Provide the [x, y] coordinate of the cell's center where the given text is located.  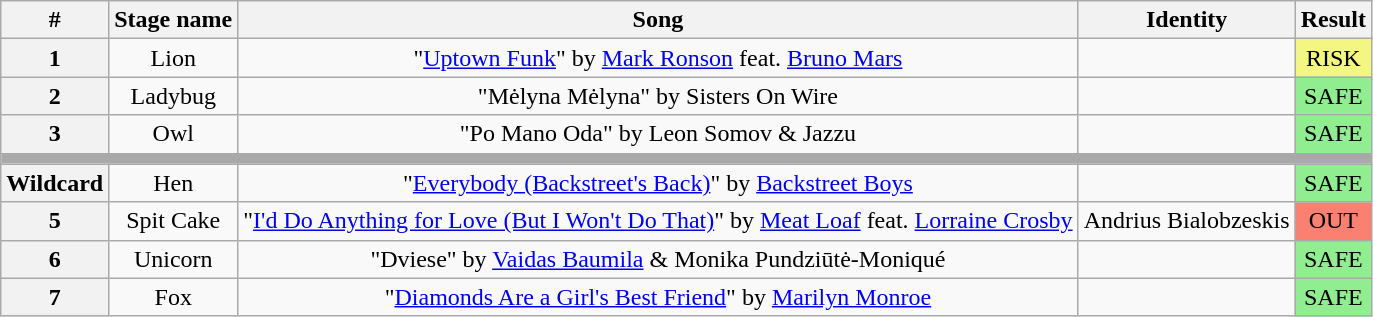
3 [55, 134]
Song [658, 20]
Wildcard [55, 183]
Lion [174, 58]
Result [1333, 20]
# [55, 20]
OUT [1333, 221]
Stage name [174, 20]
Ladybug [174, 96]
"Po Mano Oda" by Leon Somov & Jazzu [658, 134]
Owl [174, 134]
5 [55, 221]
2 [55, 96]
6 [55, 259]
7 [55, 297]
RISK [1333, 58]
Andrius Bialobzeskis [1186, 221]
"I'd Do Anything for Love (But I Won't Do That)" by Meat Loaf feat. Lorraine Crosby [658, 221]
Hen [174, 183]
Identity [1186, 20]
"Uptown Funk" by Mark Ronson feat. Bruno Mars [658, 58]
1 [55, 58]
Spit Cake [174, 221]
"Dviese" by Vaidas Baumila & Monika Pundziūtė-Moniqué [658, 259]
Unicorn [174, 259]
"Diamonds Are a Girl's Best Friend" by Marilyn Monroe [658, 297]
"Everybody (Backstreet's Back)" by Backstreet Boys [658, 183]
"Mėlyna Mėlyna" by Sisters On Wire [658, 96]
Fox [174, 297]
